Identify which cell holds the provided text, then report its (X, Y) central coordinate. 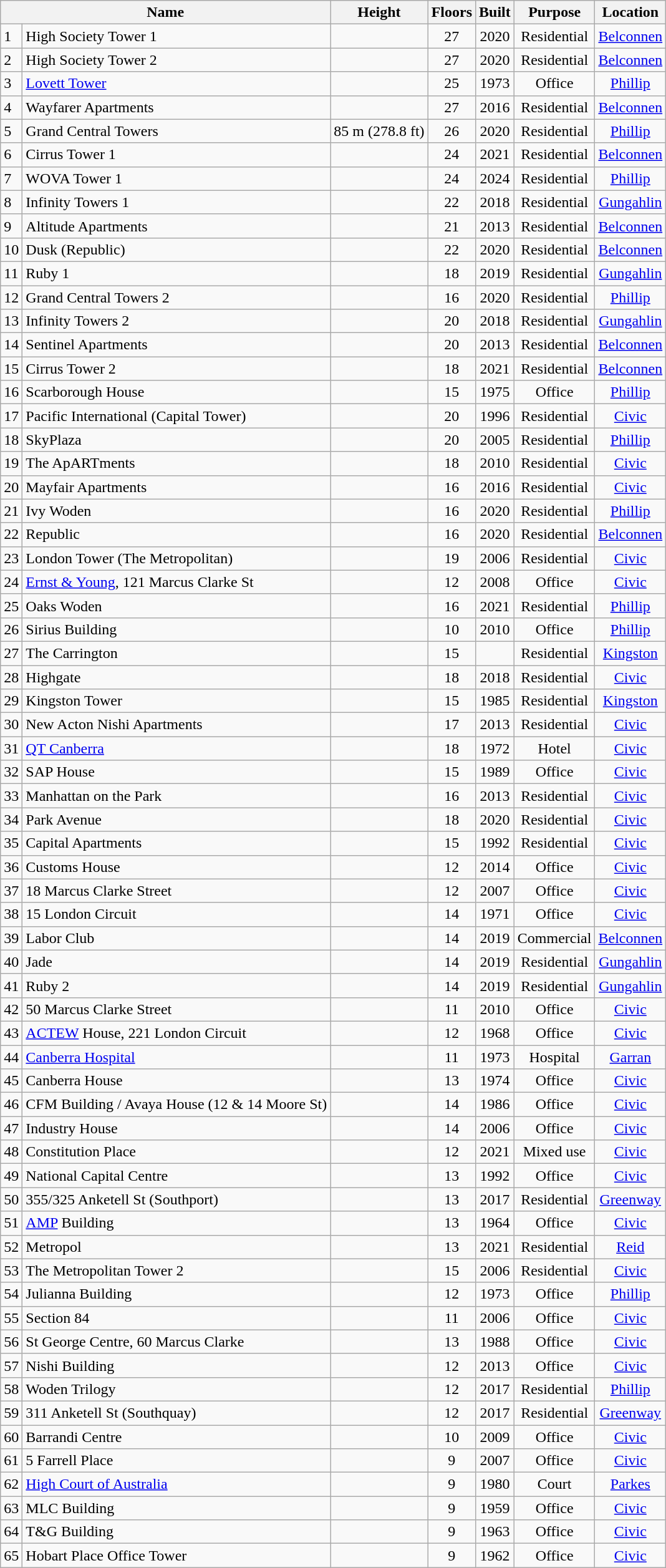
63 (11, 1508)
Reid (630, 1247)
33 (11, 796)
Manhattan on the Park (176, 796)
T&G Building (176, 1532)
1959 (495, 1508)
Hotel (554, 748)
Metropol (176, 1247)
41 (11, 985)
60 (11, 1436)
85 m (278.8 ft) (379, 131)
Capital Apartments (176, 843)
Cirrus Tower 2 (176, 369)
1988 (495, 1342)
36 (11, 867)
Julianna Building (176, 1294)
Height (379, 12)
43 (11, 1033)
Ivy Woden (176, 511)
2014 (495, 867)
The Metropolitan Tower 2 (176, 1270)
5 (11, 131)
Barrandi Centre (176, 1436)
1985 (495, 701)
5 Farrell Place (176, 1461)
23 (11, 558)
49 (11, 1176)
1968 (495, 1033)
Constitution Place (176, 1152)
Sirius Building (176, 629)
Infinity Towers 2 (176, 321)
50 Marcus Clarke Street (176, 1009)
Nishi Building (176, 1365)
Commercial (554, 938)
Highgate (176, 677)
54 (11, 1294)
Court (554, 1484)
34 (11, 820)
32 (11, 772)
National Capital Centre (176, 1176)
Kingston Tower (176, 701)
Name (166, 12)
46 (11, 1105)
Section 84 (176, 1318)
1989 (495, 772)
AMP Building (176, 1223)
Ernst & Young, 121 Marcus Clarke St (176, 582)
QT Canberra (176, 748)
High Court of Australia (176, 1484)
47 (11, 1128)
1962 (495, 1556)
28 (11, 677)
3 (11, 84)
1986 (495, 1105)
Canberra Hospital (176, 1057)
55 (11, 1318)
44 (11, 1057)
35 (11, 843)
The Carrington (176, 653)
Labor Club (176, 938)
1996 (495, 416)
SkyPlaza (176, 440)
2008 (495, 582)
London Tower (The Metropolitan) (176, 558)
WOVA Tower 1 (176, 178)
Customs House (176, 867)
Hospital (554, 1057)
62 (11, 1484)
MLC Building (176, 1508)
1963 (495, 1532)
Purpose (554, 12)
1980 (495, 1484)
Lovett Tower (176, 84)
Ruby 1 (176, 273)
30 (11, 725)
65 (11, 1556)
Pacific International (Capital Tower) (176, 416)
Location (630, 12)
Parkes (630, 1484)
Grand Central Towers 2 (176, 298)
Infinity Towers 1 (176, 202)
7 (11, 178)
2 (11, 60)
51 (11, 1223)
Industry House (176, 1128)
Sentinel Apartments (176, 345)
1964 (495, 1223)
6 (11, 155)
High Society Tower 2 (176, 60)
Wayfarer Apartments (176, 107)
52 (11, 1247)
Mayfair Apartments (176, 487)
Garran (630, 1057)
1971 (495, 914)
Oaks Woden (176, 606)
2005 (495, 440)
53 (11, 1270)
The ApARTments (176, 463)
New Acton Nishi Apartments (176, 725)
1 (11, 36)
355/325 Anketell St (Southport) (176, 1199)
Jade (176, 962)
High Society Tower 1 (176, 36)
8 (11, 202)
Woden Trilogy (176, 1389)
4 (11, 107)
Republic (176, 535)
Mixed use (554, 1152)
42 (11, 1009)
311 Anketell St (Southquay) (176, 1413)
38 (11, 914)
50 (11, 1199)
59 (11, 1413)
Park Avenue (176, 820)
Dusk (Republic) (176, 249)
61 (11, 1461)
Altitude Apartments (176, 226)
2009 (495, 1436)
1974 (495, 1081)
Canberra House (176, 1081)
29 (11, 701)
18 Marcus Clarke Street (176, 891)
2024 (495, 178)
ACTEW House, 221 London Circuit (176, 1033)
58 (11, 1389)
Ruby 2 (176, 985)
1972 (495, 748)
15 London Circuit (176, 914)
Hobart Place Office Tower (176, 1556)
Grand Central Towers (176, 131)
57 (11, 1365)
40 (11, 962)
Built (495, 12)
45 (11, 1081)
64 (11, 1532)
37 (11, 891)
48 (11, 1152)
Scarborough House (176, 392)
Cirrus Tower 1 (176, 155)
St George Centre, 60 Marcus Clarke (176, 1342)
31 (11, 748)
SAP House (176, 772)
39 (11, 938)
Floors (451, 12)
56 (11, 1342)
1975 (495, 392)
CFM Building / Avaya House (12 & 14 Moore St) (176, 1105)
